Return the (X, Y) coordinate for the center point of the cell that contains the specified text.  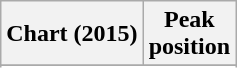
Peakposition (189, 34)
Chart (2015) (72, 34)
